Scan for the cell matching the given text and deliver its (x, y) coordinate at center. 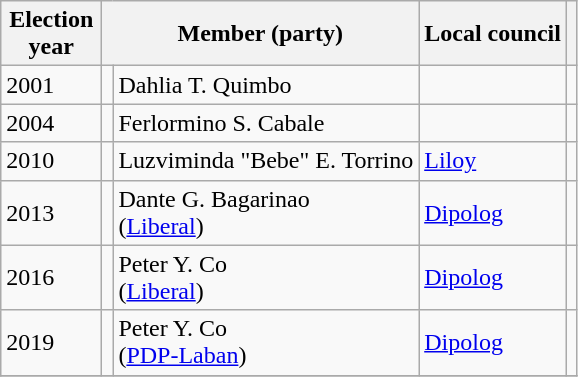
Peter Y. Co(Liberal) (266, 278)
Local council (493, 34)
Member (party) (260, 34)
Peter Y. Co(PDP-Laban) (266, 342)
2010 (52, 161)
Dahlia T. Quimbo (266, 85)
Luzviminda "Bebe" E. Torrino (266, 161)
2016 (52, 278)
2004 (52, 123)
Electionyear (52, 34)
Dante G. Bagarinao(Liberal) (266, 212)
2013 (52, 212)
Ferlormino S. Cabale (266, 123)
2001 (52, 85)
2019 (52, 342)
Liloy (493, 161)
